From the cell containing the given text, extract its center point as (x, y) coordinate. 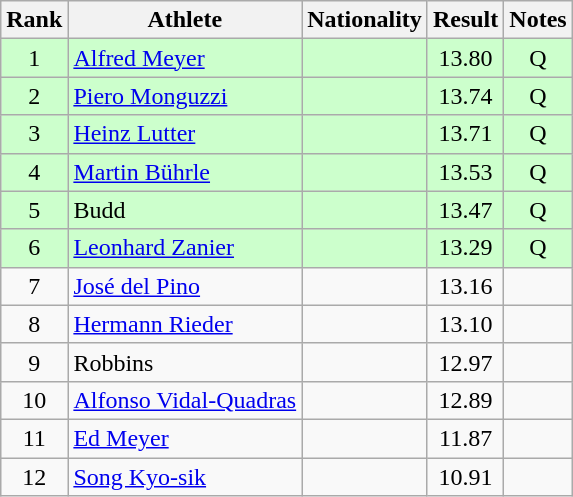
3 (34, 134)
Martin Bührle (185, 172)
10.91 (465, 477)
Nationality (365, 20)
Athlete (185, 20)
Result (465, 20)
13.10 (465, 324)
Notes (538, 20)
10 (34, 400)
Robbins (185, 362)
13.80 (465, 58)
2 (34, 96)
12.97 (465, 362)
Budd (185, 210)
8 (34, 324)
7 (34, 286)
Heinz Lutter (185, 134)
1 (34, 58)
José del Pino (185, 286)
13.74 (465, 96)
Rank (34, 20)
13.53 (465, 172)
Alfred Meyer (185, 58)
12 (34, 477)
13.29 (465, 248)
12.89 (465, 400)
11.87 (465, 438)
Hermann Rieder (185, 324)
5 (34, 210)
Alfonso Vidal-Quadras (185, 400)
13.47 (465, 210)
13.16 (465, 286)
Ed Meyer (185, 438)
Piero Monguzzi (185, 96)
Song Kyo-sik (185, 477)
6 (34, 248)
11 (34, 438)
Leonhard Zanier (185, 248)
13.71 (465, 134)
9 (34, 362)
4 (34, 172)
